Provide the [X, Y] coordinate of the cell's center where the given text is located.  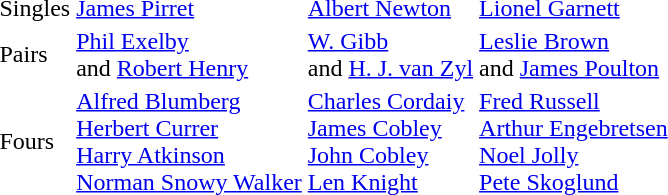
Phil Exelbyand Robert Henry [190, 54]
W. Gibband H. J. van Zyl [390, 54]
